Pinpoint the cell where the given text exists, returning its [x, y] midpoint coordinate. 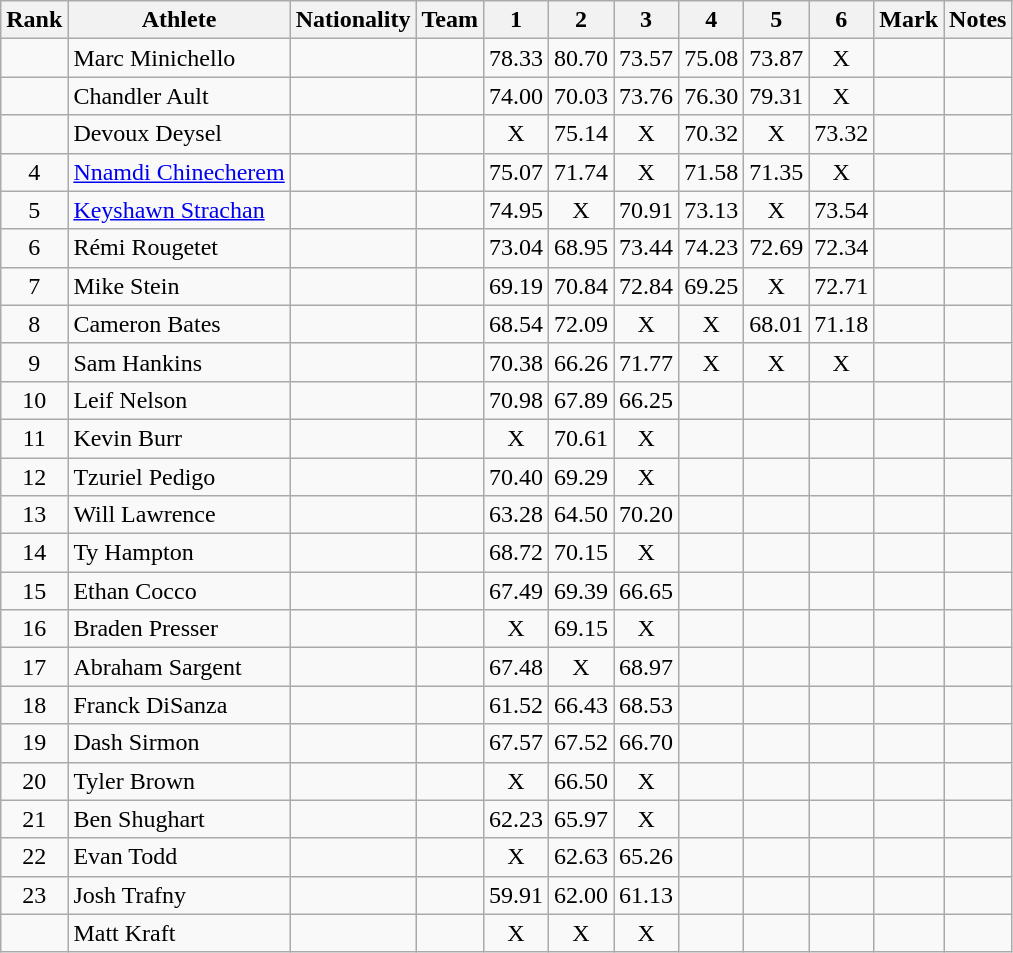
14 [34, 553]
20 [34, 781]
66.50 [582, 781]
Mike Stein [179, 286]
Keyshawn Strachan [179, 210]
67.49 [516, 591]
73.76 [646, 96]
12 [34, 477]
18 [34, 705]
Ben Shughart [179, 819]
Evan Todd [179, 857]
19 [34, 743]
61.13 [646, 895]
71.18 [842, 324]
72.09 [582, 324]
65.97 [582, 819]
Dash Sirmon [179, 743]
75.08 [712, 58]
66.26 [582, 362]
59.91 [516, 895]
Josh Trafny [179, 895]
23 [34, 895]
Ethan Cocco [179, 591]
70.38 [516, 362]
71.35 [776, 172]
63.28 [516, 515]
Nnamdi Chinecherem [179, 172]
3 [646, 20]
9 [34, 362]
72.34 [842, 248]
11 [34, 438]
73.44 [646, 248]
70.32 [712, 134]
65.26 [646, 857]
Devoux Deysel [179, 134]
2 [582, 20]
66.25 [646, 400]
70.20 [646, 515]
Rank [34, 20]
70.15 [582, 553]
Rémi Rougetet [179, 248]
68.72 [516, 553]
Marc Minichello [179, 58]
68.01 [776, 324]
1 [516, 20]
Matt Kraft [179, 933]
Sam Hankins [179, 362]
Kevin Burr [179, 438]
72.69 [776, 248]
68.95 [582, 248]
69.15 [582, 629]
67.52 [582, 743]
7 [34, 286]
Mark [909, 20]
62.63 [582, 857]
70.91 [646, 210]
16 [34, 629]
74.95 [516, 210]
66.65 [646, 591]
71.74 [582, 172]
61.52 [516, 705]
67.57 [516, 743]
Tzuriel Pedigo [179, 477]
Chandler Ault [179, 96]
64.50 [582, 515]
75.07 [516, 172]
73.87 [776, 58]
15 [34, 591]
73.04 [516, 248]
71.77 [646, 362]
71.58 [712, 172]
Team [450, 20]
74.00 [516, 96]
73.54 [842, 210]
66.70 [646, 743]
68.97 [646, 667]
78.33 [516, 58]
Notes [978, 20]
73.57 [646, 58]
73.32 [842, 134]
68.53 [646, 705]
75.14 [582, 134]
Tyler Brown [179, 781]
68.54 [516, 324]
70.98 [516, 400]
22 [34, 857]
Franck DiSanza [179, 705]
Ty Hampton [179, 553]
70.61 [582, 438]
69.39 [582, 591]
79.31 [776, 96]
67.89 [582, 400]
76.30 [712, 96]
13 [34, 515]
62.23 [516, 819]
74.23 [712, 248]
69.25 [712, 286]
Braden Presser [179, 629]
Will Lawrence [179, 515]
70.84 [582, 286]
10 [34, 400]
21 [34, 819]
Cameron Bates [179, 324]
69.29 [582, 477]
80.70 [582, 58]
70.03 [582, 96]
70.40 [516, 477]
66.43 [582, 705]
Leif Nelson [179, 400]
72.71 [842, 286]
Athlete [179, 20]
69.19 [516, 286]
62.00 [582, 895]
8 [34, 324]
73.13 [712, 210]
72.84 [646, 286]
Abraham Sargent [179, 667]
Nationality [353, 20]
17 [34, 667]
67.48 [516, 667]
